Pinpoint the cell where the given text exists, returning its [x, y] midpoint coordinate. 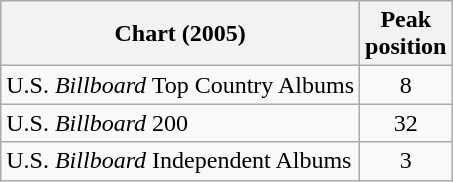
U.S. Billboard 200 [180, 123]
Chart (2005) [180, 34]
U.S. Billboard Top Country Albums [180, 85]
U.S. Billboard Independent Albums [180, 161]
Peakposition [406, 34]
8 [406, 85]
3 [406, 161]
32 [406, 123]
